For the text-containing cell, return its midpoint in [x, y] coordinate format. 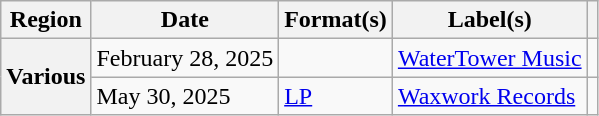
Date [185, 20]
May 30, 2025 [185, 96]
LP [336, 96]
February 28, 2025 [185, 58]
WaterTower Music [490, 58]
Various [46, 77]
Region [46, 20]
Label(s) [490, 20]
Waxwork Records [490, 96]
Format(s) [336, 20]
